Locate the cell with the specified text and output its (x, y) center coordinate. 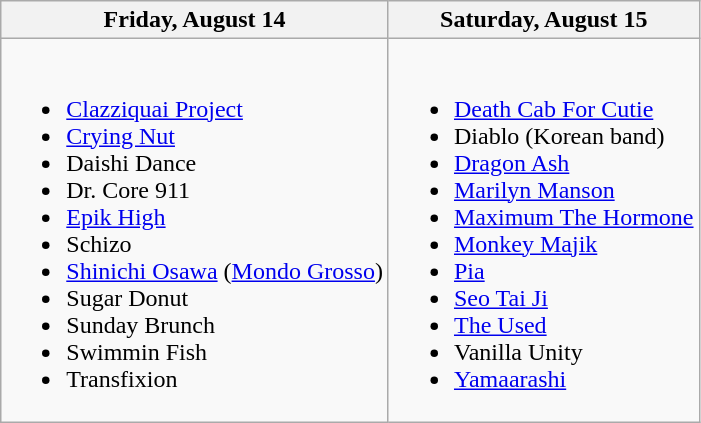
Saturday, August 15 (544, 20)
Friday, August 14 (195, 20)
Clazziquai ProjectCrying NutDaishi DanceDr. Core 911Epik HighSchizoShinichi Osawa (Mondo Grosso)Sugar DonutSunday BrunchSwimmin FishTransfixion (195, 230)
Death Cab For CutieDiablo (Korean band)Dragon AshMarilyn MansonMaximum The HormoneMonkey MajikPiaSeo Tai JiThe UsedVanilla UnityYamaarashi (544, 230)
